Pinpoint the cell where the given text exists, returning its [X, Y] midpoint coordinate. 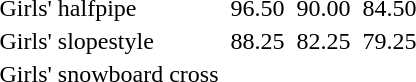
82.25 [324, 41]
88.25 [258, 41]
